Locate the cell with the specified text and output its (X, Y) center coordinate. 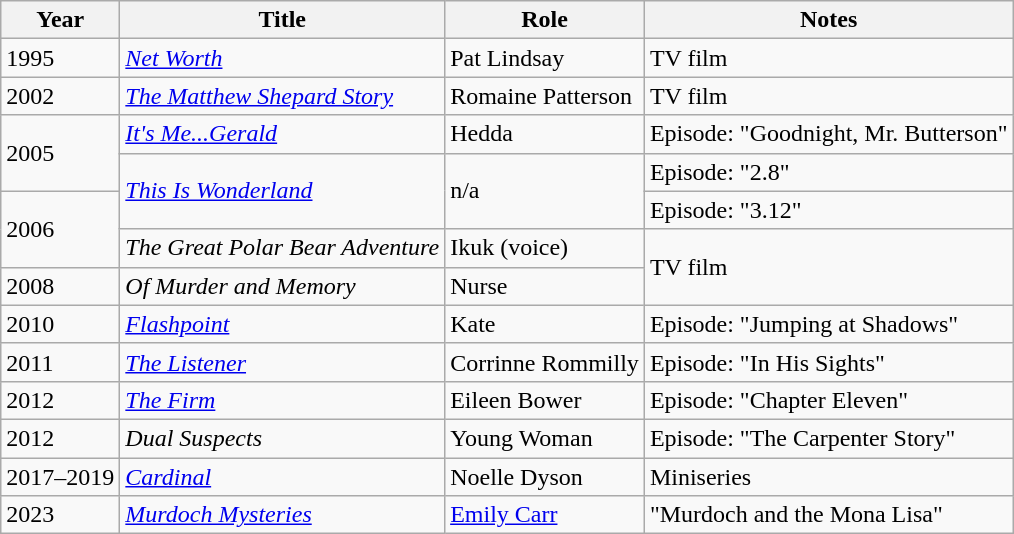
Miniseries (828, 477)
Cardinal (282, 477)
Episode: "3.12" (828, 210)
Eileen Bower (545, 400)
1995 (60, 58)
2006 (60, 229)
2011 (60, 362)
Ikuk (voice) (545, 248)
Of Murder and Memory (282, 286)
Episode: "2.8" (828, 172)
Net Worth (282, 58)
2008 (60, 286)
2023 (60, 515)
This Is Wonderland (282, 191)
The Listener (282, 362)
Episode: "Goodnight, Mr. Butterson" (828, 134)
Dual Suspects (282, 438)
2010 (60, 324)
Episode: "Jumping at Shadows" (828, 324)
The Matthew Shepard Story (282, 96)
Murdoch Mysteries (282, 515)
Hedda (545, 134)
2002 (60, 96)
Noelle Dyson (545, 477)
The Firm (282, 400)
Young Woman (545, 438)
Pat Lindsay (545, 58)
Romaine Patterson (545, 96)
Flashpoint (282, 324)
Nurse (545, 286)
Kate (545, 324)
Role (545, 20)
Episode: "In His Sights" (828, 362)
Episode: "The Carpenter Story" (828, 438)
"Murdoch and the Mona Lisa" (828, 515)
It's Me...Gerald (282, 134)
The Great Polar Bear Adventure (282, 248)
n/a (545, 191)
Year (60, 20)
Emily Carr (545, 515)
Notes (828, 20)
Episode: "Chapter Eleven" (828, 400)
Title (282, 20)
2005 (60, 153)
Corrinne Rommilly (545, 362)
2017–2019 (60, 477)
